From the cell containing the given text, extract its center point as [x, y] coordinate. 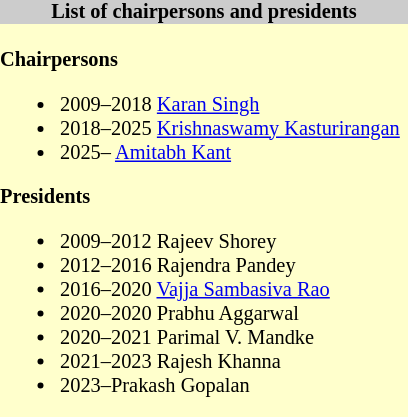
List of chairpersons and presidents [204, 12]
